Scan for the cell matching the given text and deliver its [X, Y] coordinate at center. 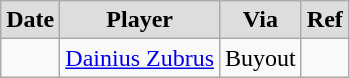
Buyout [261, 58]
Dainius Zubrus [140, 58]
Via [261, 20]
Date [30, 20]
Ref [324, 20]
Player [140, 20]
